Return (X, Y) of the center of cell containing provided text 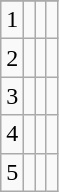
4 (12, 134)
3 (12, 96)
5 (12, 172)
2 (12, 58)
1 (12, 20)
